Detect which cell encompasses the target text, then output its [X, Y] center coordinate. 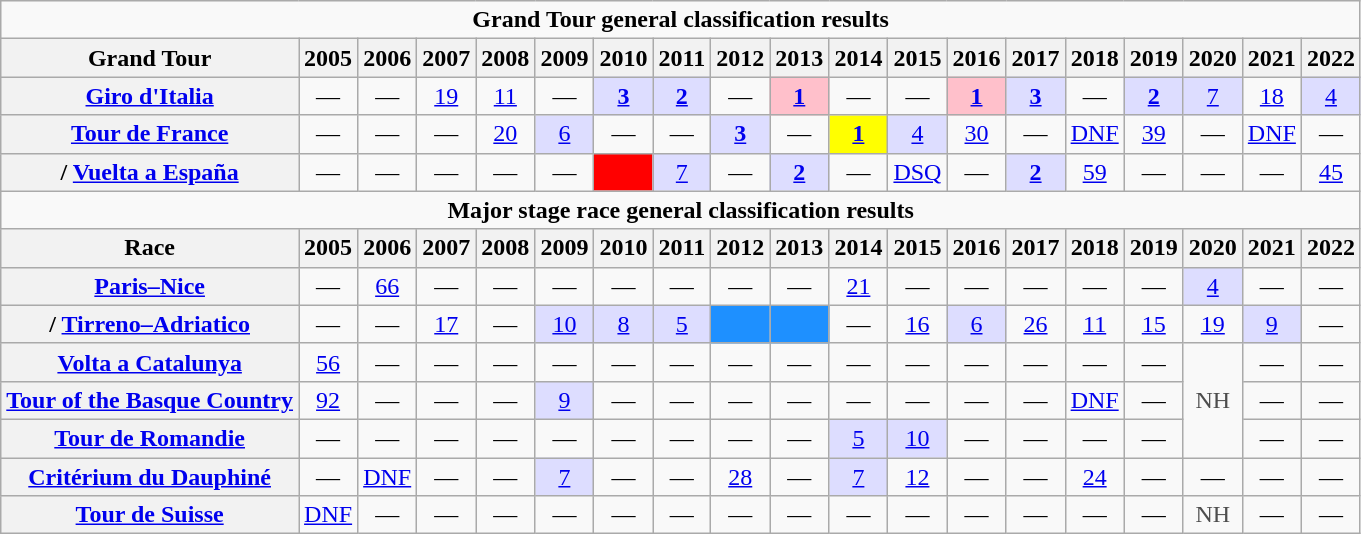
18 [1272, 96]
/ Vuelta a España [150, 172]
Race [150, 248]
30 [976, 134]
59 [1094, 172]
45 [1330, 172]
12 [918, 477]
Major stage race general classification results [681, 210]
56 [328, 362]
20 [506, 134]
24 [1094, 477]
92 [328, 400]
Giro d'Italia [150, 96]
Tour de Suisse [150, 515]
28 [740, 477]
39 [1154, 134]
8 [624, 324]
Tour of the Basque Country [150, 400]
Volta a Catalunya [150, 362]
DSQ [918, 172]
Tour de Romandie [150, 438]
/ Tirreno–Adriatico [150, 324]
17 [446, 324]
15 [1154, 324]
21 [858, 286]
Tour de France [150, 134]
Grand Tour general classification results [681, 20]
Grand Tour [150, 58]
16 [918, 324]
Critérium du Dauphiné [150, 477]
66 [388, 286]
Paris–Nice [150, 286]
26 [1036, 324]
